Capture the cell that displays the provided text and extract its (x, y) central coordinate. 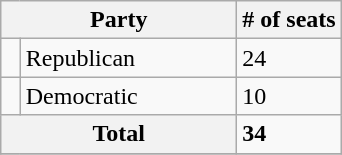
# of seats (289, 20)
24 (289, 58)
Democratic (128, 96)
Total (119, 134)
Party (119, 20)
Republican (128, 58)
10 (289, 96)
34 (289, 134)
